Find where the given text appears and provide that cell's center as (X, Y) coordinate. 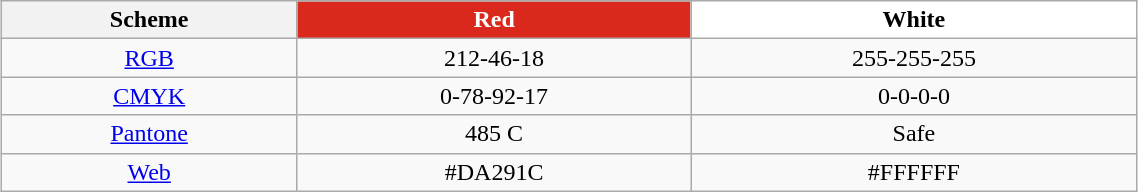
0-0-0-0 (914, 96)
Web (149, 172)
#FFFFFF (914, 172)
212-46-18 (494, 58)
White (914, 20)
#DA291C (494, 172)
0-78-92-17 (494, 96)
255-255-255 (914, 58)
Safe (914, 134)
Scheme (149, 20)
485 C (494, 134)
RGB (149, 58)
Red (494, 20)
Pantone (149, 134)
CMYK (149, 96)
